From the cell containing the given text, extract its center point as (x, y) coordinate. 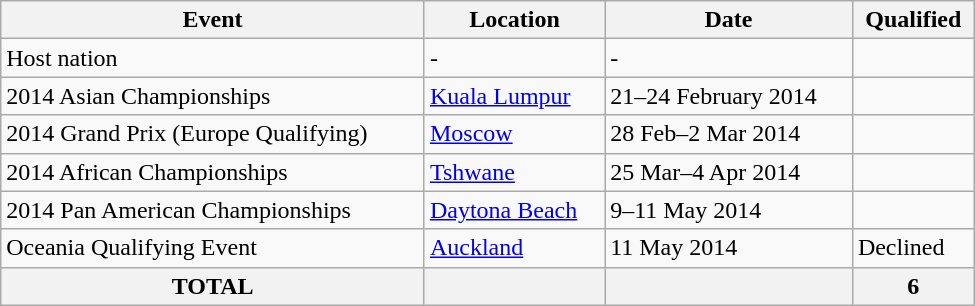
Oceania Qualifying Event (213, 248)
Kuala Lumpur (514, 96)
Moscow (514, 134)
TOTAL (213, 286)
2014 African Championships (213, 172)
Host nation (213, 58)
Auckland (514, 248)
Tshwane (514, 172)
2014 Pan American Championships (213, 210)
Declined (913, 248)
25 Mar–4 Apr 2014 (729, 172)
9–11 May 2014 (729, 210)
6 (913, 286)
21–24 February 2014 (729, 96)
Event (213, 20)
Daytona Beach (514, 210)
2014 Grand Prix (Europe Qualifying) (213, 134)
Qualified (913, 20)
Date (729, 20)
28 Feb–2 Mar 2014 (729, 134)
Location (514, 20)
2014 Asian Championships (213, 96)
11 May 2014 (729, 248)
